Identify which cell holds the provided text, then report its (X, Y) central coordinate. 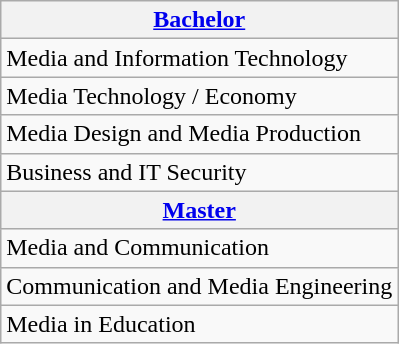
Media Technology / Economy (200, 96)
Media Design and Media Production (200, 134)
Business and IT Security (200, 172)
Master (200, 210)
Media in Education (200, 324)
Media and Communication (200, 248)
Media and Information Technology (200, 58)
Communication and Media Engineering (200, 286)
Bachelor (200, 20)
